Capture the cell that displays the provided text and extract its [X, Y] central coordinate. 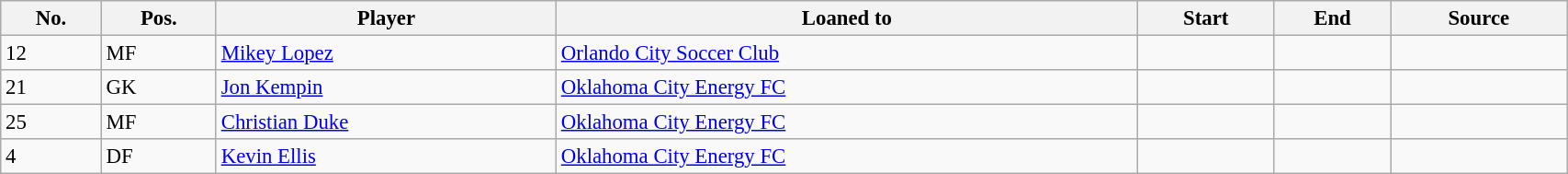
DF [158, 157]
Start [1205, 18]
GK [158, 87]
4 [51, 157]
Christian Duke [386, 122]
21 [51, 87]
No. [51, 18]
Loaned to [847, 18]
Mikey Lopez [386, 53]
Source [1479, 18]
Orlando City Soccer Club [847, 53]
12 [51, 53]
End [1332, 18]
25 [51, 122]
Pos. [158, 18]
Jon Kempin [386, 87]
Player [386, 18]
Kevin Ellis [386, 157]
